Determine the [x, y] coordinate at the center of the cell enclosing the given text.  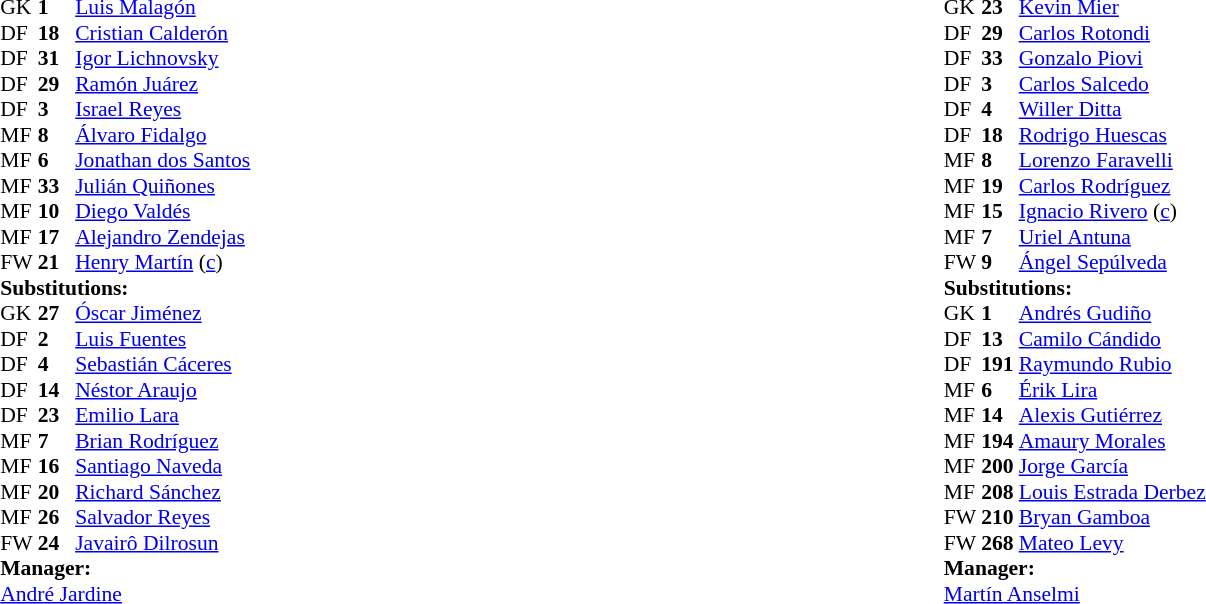
27 [57, 313]
Bryan Gamboa [1112, 517]
Luis Fuentes [162, 339]
Louis Estrada Derbez [1112, 492]
Óscar Jiménez [162, 313]
Amaury Morales [1112, 441]
200 [1000, 467]
Diego Valdés [162, 211]
Cristian Calderón [162, 33]
194 [1000, 441]
Carlos Salcedo [1112, 84]
Andrés Gudiño [1112, 313]
1 [1000, 313]
Salvador Reyes [162, 517]
191 [1000, 365]
2 [57, 339]
20 [57, 492]
21 [57, 263]
Gonzalo Piovi [1112, 59]
Brian Rodríguez [162, 441]
Érik Lira [1112, 390]
Lorenzo Faravelli [1112, 161]
Emilio Lara [162, 415]
17 [57, 237]
Raymundo Rubio [1112, 365]
13 [1000, 339]
Alejandro Zendejas [162, 237]
Néstor Araujo [162, 390]
9 [1000, 263]
Carlos Rotondi [1112, 33]
16 [57, 467]
268 [1000, 543]
Ignacio Rivero (c) [1112, 211]
15 [1000, 211]
Uriel Antuna [1112, 237]
Mateo Levy [1112, 543]
Santiago Naveda [162, 467]
Alexis Gutiérrez [1112, 415]
Ramón Juárez [162, 84]
23 [57, 415]
Rodrigo Huescas [1112, 135]
Jorge García [1112, 467]
Igor Lichnovsky [162, 59]
Jonathan dos Santos [162, 161]
26 [57, 517]
Javairô Dilrosun [162, 543]
Álvaro Fidalgo [162, 135]
24 [57, 543]
Israel Reyes [162, 109]
Henry Martín (c) [162, 263]
Willer Ditta [1112, 109]
Sebastián Cáceres [162, 365]
Julián Quiñones [162, 186]
Richard Sánchez [162, 492]
210 [1000, 517]
Camilo Cándido [1112, 339]
31 [57, 59]
Carlos Rodríguez [1112, 186]
Ángel Sepúlveda [1112, 263]
10 [57, 211]
19 [1000, 186]
208 [1000, 492]
